Provide the [x, y] coordinate of the cell's center where the given text is located.  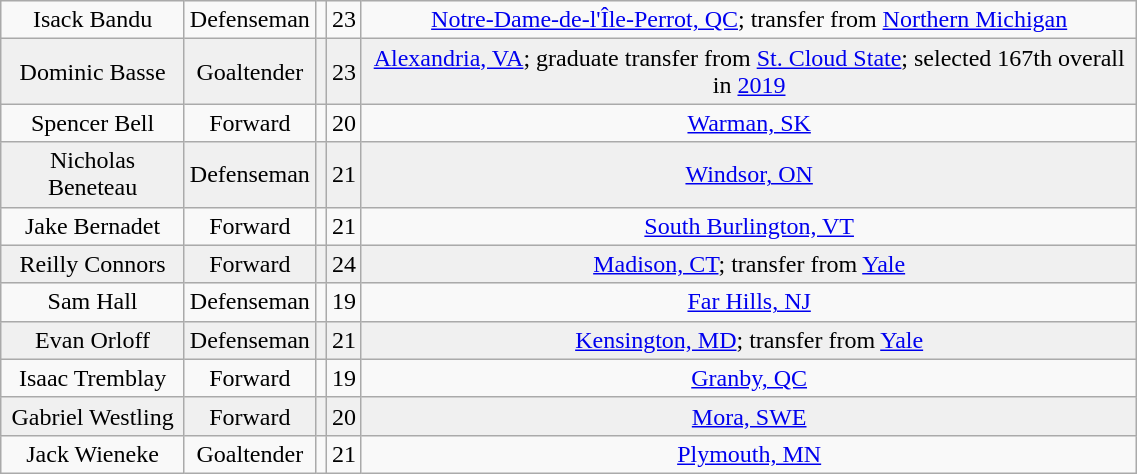
Alexandria, VA; graduate transfer from St. Cloud State; selected 167th overall in 2019 [748, 72]
Madison, CT; transfer from Yale [748, 264]
Plymouth, MN [748, 454]
Isaac Tremblay [93, 378]
Granby, QC [748, 378]
Evan Orloff [93, 340]
Jake Bernadet [93, 226]
Gabriel Westling [93, 416]
Sam Hall [93, 302]
Jack Wieneke [93, 454]
24 [344, 264]
Dominic Basse [93, 72]
Mora, SWE [748, 416]
Warman, SK [748, 123]
Isack Bandu [93, 20]
Reilly Connors [93, 264]
Nicholas Beneteau [93, 174]
Windsor, ON [748, 174]
Kensington, MD; transfer from Yale [748, 340]
Notre-Dame-de-l'Île-Perrot, QC; transfer from Northern Michigan [748, 20]
Spencer Bell [93, 123]
South Burlington, VT [748, 226]
Far Hills, NJ [748, 302]
